Find where the given text appears and provide that cell's center as [X, Y] coordinate. 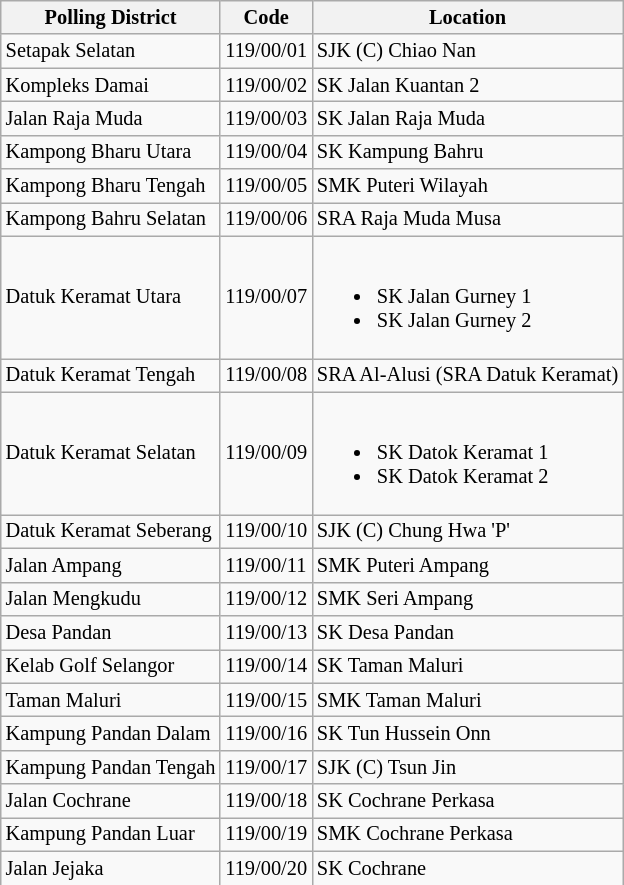
SK Jalan Gurney 1SK Jalan Gurney 2 [468, 297]
Kampong Bahru Selatan [111, 219]
Kelab Golf Selangor [111, 666]
SJK (C) Chung Hwa 'P' [468, 531]
119/00/11 [266, 565]
SMK Cochrane Perkasa [468, 834]
Desa Pandan [111, 632]
119/00/05 [266, 186]
Datuk Keramat Seberang [111, 531]
Kompleks Damai [111, 85]
SK Datok Keramat 1SK Datok Keramat 2 [468, 453]
119/00/01 [266, 51]
119/00/08 [266, 375]
SMK Seri Ampang [468, 599]
119/00/14 [266, 666]
SK Taman Maluri [468, 666]
Datuk Keramat Tengah [111, 375]
119/00/18 [266, 801]
Kampung Pandan Tengah [111, 767]
SK Kampung Bahru [468, 152]
Location [468, 17]
Jalan Cochrane [111, 801]
119/00/04 [266, 152]
Jalan Jejaka [111, 868]
SMK Puteri Ampang [468, 565]
119/00/15 [266, 700]
119/00/10 [266, 531]
119/00/12 [266, 599]
Datuk Keramat Selatan [111, 453]
SK Jalan Raja Muda [468, 118]
Code [266, 17]
Kampung Pandan Luar [111, 834]
Datuk Keramat Utara [111, 297]
Polling District [111, 17]
119/00/07 [266, 297]
Taman Maluri [111, 700]
Jalan Ampang [111, 565]
119/00/19 [266, 834]
SMK Puteri Wilayah [468, 186]
Setapak Selatan [111, 51]
119/00/13 [266, 632]
119/00/20 [266, 868]
SK Desa Pandan [468, 632]
SRA Al-Alusi (SRA Datuk Keramat) [468, 375]
SK Jalan Kuantan 2 [468, 85]
119/00/17 [266, 767]
Kampung Pandan Dalam [111, 733]
SJK (C) Chiao Nan [468, 51]
SK Tun Hussein Onn [468, 733]
119/00/03 [266, 118]
SRA Raja Muda Musa [468, 219]
SJK (C) Tsun Jin [468, 767]
119/00/16 [266, 733]
119/00/02 [266, 85]
SK Cochrane [468, 868]
Jalan Raja Muda [111, 118]
Jalan Mengkudu [111, 599]
Kampong Bharu Tengah [111, 186]
119/00/09 [266, 453]
Kampong Bharu Utara [111, 152]
119/00/06 [266, 219]
SMK Taman Maluri [468, 700]
SK Cochrane Perkasa [468, 801]
